Provide the [x, y] coordinate of the cell's center where the given text is located.  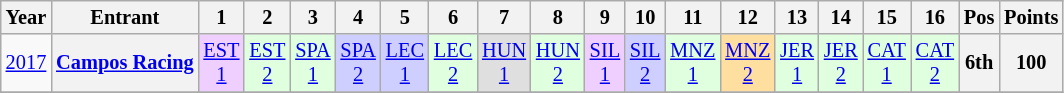
CAT2 [935, 63]
2017 [26, 63]
11 [692, 17]
SPA2 [358, 63]
6th [979, 63]
Year [26, 17]
2 [267, 17]
7 [504, 17]
CAT1 [887, 63]
15 [887, 17]
LEC1 [405, 63]
HUN2 [558, 63]
13 [797, 17]
6 [453, 17]
12 [748, 17]
9 [605, 17]
SPA1 [312, 63]
MNZ1 [692, 63]
100 [1031, 63]
5 [405, 17]
EST2 [267, 63]
4 [358, 17]
SIL2 [645, 63]
JER2 [841, 63]
14 [841, 17]
Points [1031, 17]
8 [558, 17]
3 [312, 17]
LEC2 [453, 63]
Entrant [124, 17]
SIL1 [605, 63]
MNZ2 [748, 63]
HUN1 [504, 63]
JER1 [797, 63]
Campos Racing [124, 63]
1 [221, 17]
EST1 [221, 63]
Pos [979, 17]
10 [645, 17]
16 [935, 17]
